Detect which cell encompasses the target text, then output its [x, y] center coordinate. 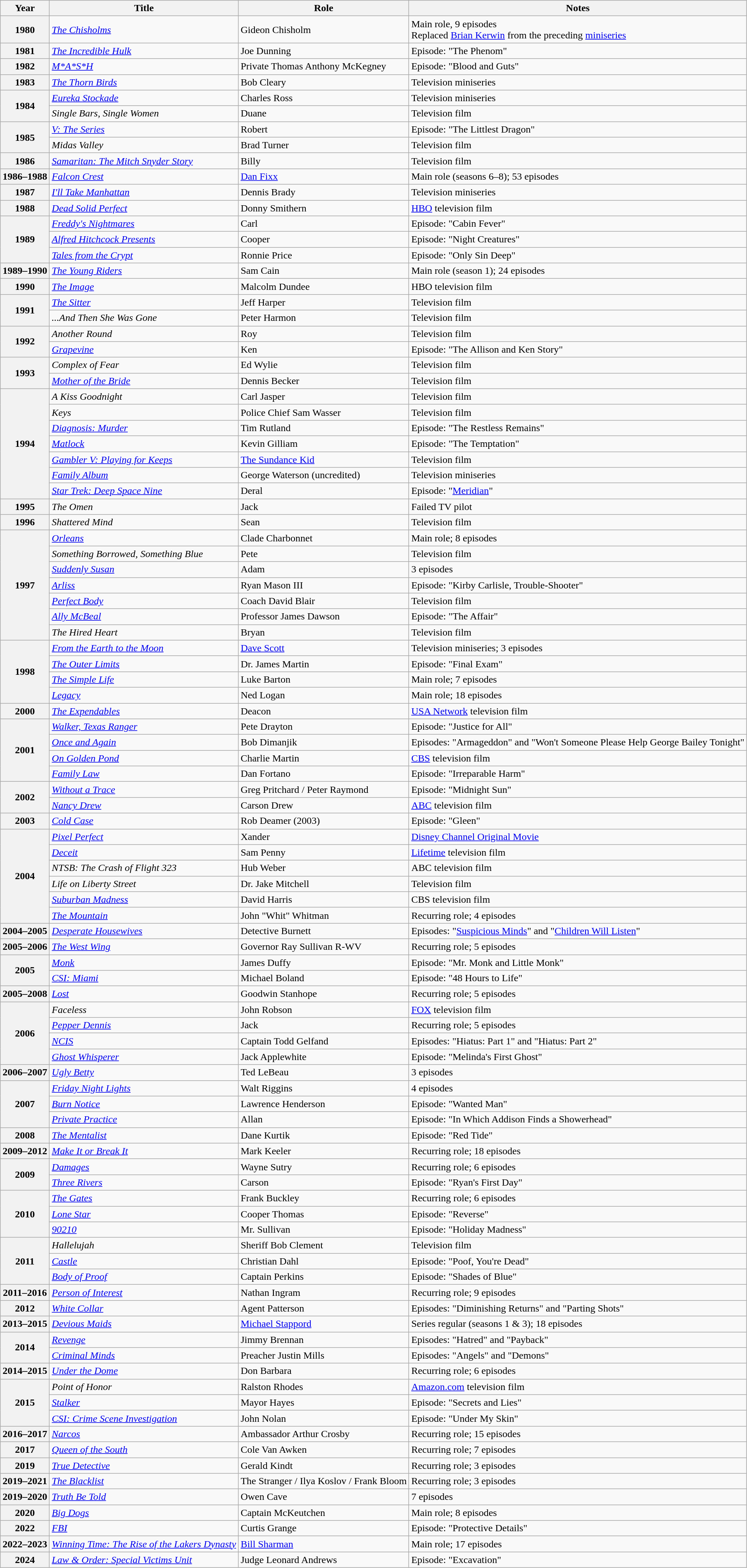
Law & Order: Special Victims Unit [144, 1560]
Preacher Justin Mills [324, 1355]
Jimmy Brennan [324, 1340]
Winning Time: The Rise of the Lakers Dynasty [144, 1544]
Mark Keeler [324, 1151]
2008 [25, 1135]
Hub Weber [324, 868]
Clade Charbonnet [324, 538]
2015 [25, 1402]
Big Dogs [144, 1513]
2016–2017 [25, 1434]
Michael Stappord [324, 1324]
Private Practice [144, 1120]
V: The Series [144, 129]
Criminal Minds [144, 1355]
2005–2008 [25, 994]
Mother of the Bride [144, 381]
Episode: "In Which Addison Finds a Showerhead" [578, 1120]
1996 [25, 522]
1984 [25, 106]
2005 [25, 970]
1989–1990 [25, 271]
1983 [25, 82]
Title [144, 8]
Main role; 17 episodes [578, 1544]
2014 [25, 1347]
Ryan Mason III [324, 585]
NTSB: The Crash of Flight 323 [144, 868]
Something Borrowed, Something Blue [144, 554]
Cooper [324, 240]
Samaritan: The Mitch Snyder Story [144, 161]
The Sitter [144, 302]
Captain McKeutchen [324, 1513]
The Blacklist [144, 1481]
Episode: "Gleen" [578, 821]
The Stranger / Ilya Koslov / Frank Bloom [324, 1481]
Dan Fixx [324, 176]
1998 [25, 671]
Episodes: "Armageddon" and "Won't Someone Please Help George Bailey Tonight" [578, 742]
Bob Cleary [324, 82]
Frank Buckley [324, 1198]
2022–2023 [25, 1544]
Truth Be Told [144, 1497]
1992 [25, 342]
Sheriff Bob Clement [324, 1245]
Alfred Hitchcock Presents [144, 240]
Private Thomas Anthony McKegney [324, 66]
Body of Proof [144, 1277]
The Outer Limits [144, 664]
2024 [25, 1560]
Agent Patterson [324, 1308]
Dave Scott [324, 648]
The Young Riders [144, 271]
Single Bars, Single Women [144, 114]
Curtis Grange [324, 1528]
Recurring role; 7 episodes [578, 1449]
Desperate Housewives [144, 931]
Dennis Becker [324, 381]
Lifetime television film [578, 852]
Episodes: "Diminishing Returns" and "Parting Shots" [578, 1308]
John "Whit" Whitman [324, 915]
Episode: "Shades of Blue" [578, 1277]
Christian Dahl [324, 1261]
Suburban Madness [144, 899]
2006–2007 [25, 1072]
FOX television film [578, 1010]
Monk [144, 963]
1994 [25, 444]
Dan Fortano [324, 774]
Arliss [144, 585]
The Incredible Hulk [144, 51]
Episodes: "Angels" and "Demons" [578, 1355]
Midas Valley [144, 145]
2013–2015 [25, 1324]
2014–2015 [25, 1371]
Family Album [144, 475]
Sam Penny [324, 852]
Charles Ross [324, 98]
4 episodes [578, 1088]
Bob Dimanjik [324, 742]
Captain Perkins [324, 1277]
George Waterson (uncredited) [324, 475]
2007 [25, 1104]
Castle [144, 1261]
The Gates [144, 1198]
Episode: "Holiday Madness" [578, 1230]
Episode: "Kirby Carlisle, Trouble-Shooter" [578, 585]
Devious Maids [144, 1324]
Allan [324, 1120]
Narcos [144, 1434]
John Robson [324, 1010]
Judge Leonard Andrews [324, 1560]
Episode: "Wanted Man" [578, 1104]
Once and Again [144, 742]
A Kiss Goodnight [144, 396]
Burn Notice [144, 1104]
2019–2020 [25, 1497]
Friday Night Lights [144, 1088]
Episode: "Ryan's First Day" [578, 1182]
Episode: "Poof, You're Dead" [578, 1261]
Ronnie Price [324, 255]
Malcolm Dundee [324, 287]
Episode: "Meridian" [578, 491]
1989 [25, 240]
The Thorn Birds [144, 82]
Episode: "Melinda's First Ghost" [578, 1057]
CSI: Crime Scene Investigation [144, 1418]
Deral [324, 491]
Grapevine [144, 349]
1980 [25, 30]
Pixel Perfect [144, 837]
Recurring role; 4 episodes [578, 915]
John Nolan [324, 1418]
Episode: "The Phenom" [578, 51]
Dr. Jake Mitchell [324, 884]
2004–2005 [25, 931]
Charlie Martin [324, 758]
Episode: "Secrets and Lies" [578, 1402]
2006 [25, 1033]
James Duffy [324, 963]
Suddenly Susan [144, 569]
Pete Drayton [324, 727]
Main role (season 1); 24 episodes [578, 271]
Tales from the Crypt [144, 255]
Episodes: "Hatred" and "Payback" [578, 1340]
Episode: "Reverse" [578, 1214]
Stalker [144, 1402]
Ambassador Arthur Crosby [324, 1434]
Person of Interest [144, 1293]
Walker, Texas Ranger [144, 727]
Dead Solid Perfect [144, 208]
1985 [25, 137]
Carl Jasper [324, 396]
Episode: "Irreparable Harm" [578, 774]
The Mentalist [144, 1135]
2019 [25, 1466]
Ugly Betty [144, 1072]
Coach David Blair [324, 601]
Amazon.com television film [578, 1387]
Police Chief Sam Wasser [324, 412]
1997 [25, 585]
Legacy [144, 695]
Hallelujah [144, 1245]
Michael Boland [324, 978]
Deceit [144, 852]
Three Rivers [144, 1182]
Freddy's Nightmares [144, 224]
Nancy Drew [144, 805]
Gerald Kindt [324, 1466]
Ted LeBeau [324, 1072]
2017 [25, 1449]
Walt Riggins [324, 1088]
2022 [25, 1528]
CSI: Miami [144, 978]
Dennis Brady [324, 192]
Orleans [144, 538]
Ally McBeal [144, 617]
Lost [144, 994]
Series regular (seasons 1 & 3); 18 episodes [578, 1324]
Keys [144, 412]
Joe Dunning [324, 51]
1995 [25, 507]
Episode: "Cabin Fever" [578, 224]
2019–2021 [25, 1481]
Cold Case [144, 821]
Television miniseries; 3 episodes [578, 648]
Diagnosis: Murder [144, 428]
Main role; 18 episodes [578, 695]
Governor Ray Sullivan R-WV [324, 946]
Family Law [144, 774]
Episode: "Night Creatures" [578, 240]
Main role, 9 episodesReplaced Brian Kerwin from the preceding miniseries [578, 30]
Detective Burnett [324, 931]
Don Barbara [324, 1371]
2011–2016 [25, 1293]
Disney Channel Original Movie [578, 837]
2000 [25, 711]
Episode: "Blood and Guts" [578, 66]
Episode: "Midnight Sun" [578, 790]
From the Earth to the Moon [144, 648]
Rob Deamer (2003) [324, 821]
Nathan Ingram [324, 1293]
Main role; 7 episodes [578, 679]
Gambler V: Playing for Keeps [144, 460]
Lawrence Henderson [324, 1104]
1986–1988 [25, 176]
1993 [25, 373]
Episode: "The Affair" [578, 617]
2009 [25, 1174]
90210 [144, 1230]
Episode: "The Littlest Dragon" [578, 129]
Lone Star [144, 1214]
Make It or Break It [144, 1151]
Jack Applewhite [324, 1057]
Episode: "Justice for All" [578, 727]
Failed TV pilot [578, 507]
1982 [25, 66]
Recurring role; 18 episodes [578, 1151]
True Detective [144, 1466]
Recurring role; 15 episodes [578, 1434]
The Hired Heart [144, 632]
The Simple Life [144, 679]
2001 [25, 750]
Deacon [324, 711]
Episode: "48 Hours to Life" [578, 978]
Star Trek: Deep Space Nine [144, 491]
The West Wing [144, 946]
Brad Turner [324, 145]
Sean [324, 522]
Episodes: "Suspicious Minds" and "Children Will Listen" [578, 931]
Main role (seasons 6–8); 53 episodes [578, 176]
Owen Cave [324, 1497]
Robert [324, 129]
Luke Barton [324, 679]
2004 [25, 876]
M*A*S*H [144, 66]
2003 [25, 821]
FBI [144, 1528]
Dr. James Martin [324, 664]
Bryan [324, 632]
Mr. Sullivan [324, 1230]
Complex of Fear [144, 365]
Year [25, 8]
Peter Harmon [324, 318]
Ed Wylie [324, 365]
I'll Take Manhattan [144, 192]
Carson [324, 1182]
Notes [578, 8]
Sam Cain [324, 271]
The Mountain [144, 915]
Greg Pritchard / Peter Raymond [324, 790]
Gideon Chisholm [324, 30]
2009–2012 [25, 1151]
Mayor Hayes [324, 1402]
Episode: "Final Exam" [578, 664]
1988 [25, 208]
1987 [25, 192]
Donny Smithern [324, 208]
2005–2006 [25, 946]
Revenge [144, 1340]
1991 [25, 310]
Damages [144, 1167]
Episode: "Protective Details" [578, 1528]
Wayne Sutry [324, 1167]
Queen of the South [144, 1449]
Without a Trace [144, 790]
Life on Liberty Street [144, 884]
Under the Dome [144, 1371]
Episode: "The Allison and Ken Story" [578, 349]
2002 [25, 797]
USA Network television film [578, 711]
Xander [324, 837]
NCIS [144, 1041]
The Omen [144, 507]
Jeff Harper [324, 302]
Episode: "Under My Skin" [578, 1418]
Matlock [144, 444]
Carl [324, 224]
On Golden Pond [144, 758]
...And Then She Was Gone [144, 318]
2012 [25, 1308]
The Sundance Kid [324, 460]
Goodwin Stanhope [324, 994]
Tim Rutland [324, 428]
Episode: "Mr. Monk and Little Monk" [578, 963]
Episode: "Excavation" [578, 1560]
Pete [324, 554]
Point of Honor [144, 1387]
Dane Kurtik [324, 1135]
Ken [324, 349]
Episode: "Red Tide" [578, 1135]
7 episodes [578, 1497]
Cooper Thomas [324, 1214]
Perfect Body [144, 601]
Captain Todd Gelfand [324, 1041]
Episode: "The Restless Remains" [578, 428]
Another Round [144, 334]
David Harris [324, 899]
Eureka Stockade [144, 98]
Carson Drew [324, 805]
Professor James Dawson [324, 617]
1986 [25, 161]
Role [324, 8]
The Image [144, 287]
Cole Van Awken [324, 1449]
Pepper Dennis [144, 1025]
2011 [25, 1261]
Episodes: "Hiatus: Part 1" and "Hiatus: Part 2" [578, 1041]
Billy [324, 161]
White Collar [144, 1308]
1981 [25, 51]
Episode: "Only Sin Deep" [578, 255]
Duane [324, 114]
Bill Sharman [324, 1544]
The Chisholms [144, 30]
Falcon Crest [144, 176]
The Expendables [144, 711]
Adam [324, 569]
Episode: "The Temptation" [578, 444]
Ralston Rhodes [324, 1387]
Recurring role; 9 episodes [578, 1293]
Kevin Gilliam [324, 444]
Shattered Mind [144, 522]
1990 [25, 287]
Ned Logan [324, 695]
2010 [25, 1214]
Roy [324, 334]
Ghost Whisperer [144, 1057]
2020 [25, 1513]
Faceless [144, 1010]
